Pinpoint the cell where the given text exists, returning its (x, y) midpoint coordinate. 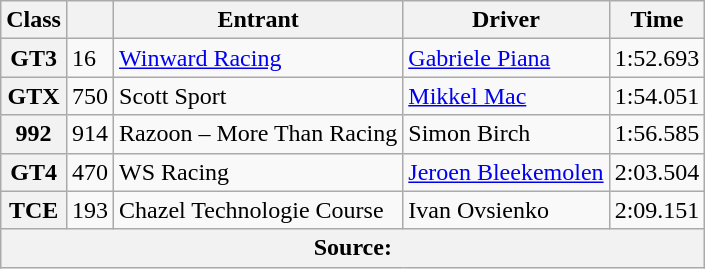
Jeroen Bleekemolen (506, 172)
16 (90, 58)
914 (90, 134)
992 (34, 134)
750 (90, 96)
2:03.504 (657, 172)
Class (34, 20)
Entrant (258, 20)
193 (90, 210)
Razoon – More Than Racing (258, 134)
470 (90, 172)
Winward Racing (258, 58)
Mikkel Mac (506, 96)
1:56.585 (657, 134)
WS Racing (258, 172)
GT3 (34, 58)
Ivan Ovsienko (506, 210)
Source: (353, 248)
1:54.051 (657, 96)
GTX (34, 96)
Scott Sport (258, 96)
Simon Birch (506, 134)
2:09.151 (657, 210)
Chazel Technologie Course (258, 210)
Time (657, 20)
TCE (34, 210)
Gabriele Piana (506, 58)
GT4 (34, 172)
1:52.693 (657, 58)
Driver (506, 20)
